Extract the [x, y] coordinate from the center of the cell holding the provided text.  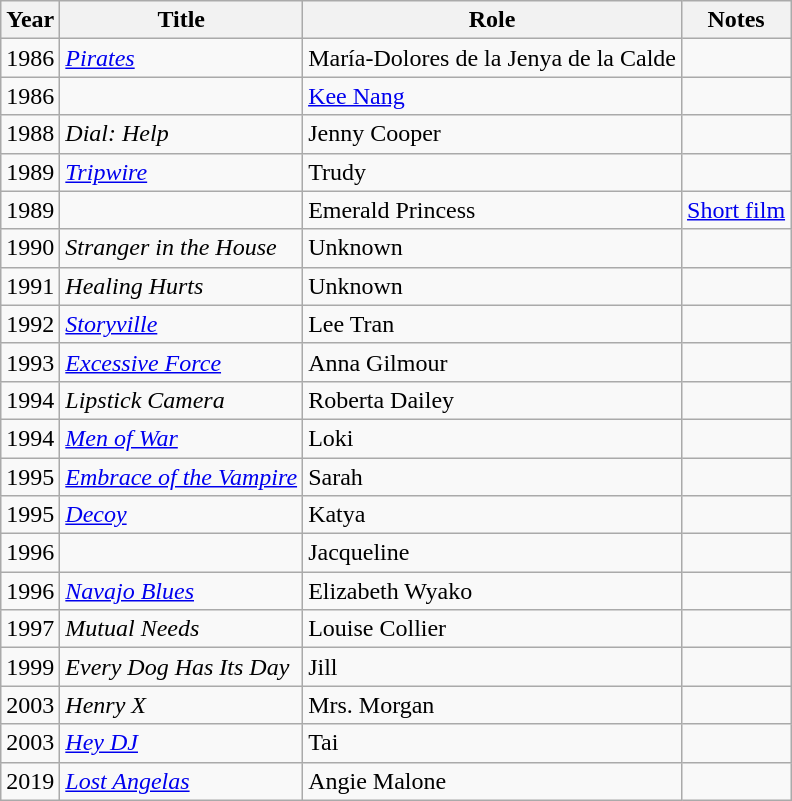
Anna Gilmour [492, 362]
1993 [30, 362]
Men of War [182, 438]
Elizabeth Wyako [492, 591]
Louise Collier [492, 629]
Storyville [182, 324]
Jacqueline [492, 553]
Short film [736, 210]
Hey DJ [182, 743]
Navajo Blues [182, 591]
Trudy [492, 172]
Role [492, 20]
Katya [492, 515]
Jenny Cooper [492, 134]
Lee Tran [492, 324]
Sarah [492, 477]
Lipstick Camera [182, 400]
1999 [30, 667]
Roberta Dailey [492, 400]
Decoy [182, 515]
Healing Hurts [182, 286]
Excessive Force [182, 362]
2019 [30, 781]
1997 [30, 629]
1990 [30, 248]
Tai [492, 743]
Jill [492, 667]
Title [182, 20]
Henry X [182, 705]
Embrace of the Vampire [182, 477]
Pirates [182, 58]
1991 [30, 286]
1988 [30, 134]
Mrs. Morgan [492, 705]
Kee Nang [492, 96]
Tripwire [182, 172]
Mutual Needs [182, 629]
Dial: Help [182, 134]
Loki [492, 438]
1992 [30, 324]
Angie Malone [492, 781]
Notes [736, 20]
Year [30, 20]
Every Dog Has Its Day [182, 667]
María-Dolores de la Jenya de la Calde [492, 58]
Emerald Princess [492, 210]
Stranger in the House [182, 248]
Lost Angelas [182, 781]
